Return (X, Y) of the center of cell containing provided text 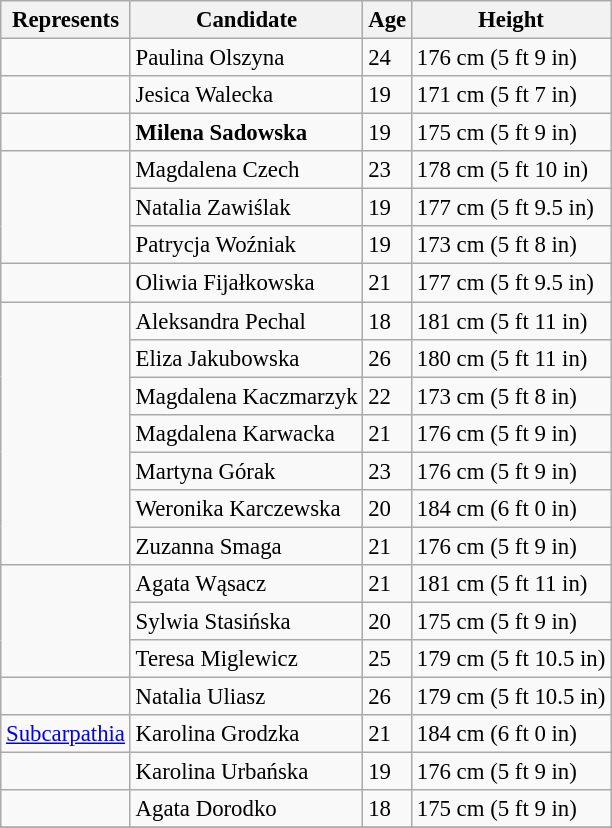
Agata Wąsacz (246, 584)
Sylwia Stasińska (246, 621)
Karolina Urbańska (246, 772)
178 cm (5 ft 10 in) (510, 170)
180 cm (5 ft 11 in) (510, 358)
Weronika Karczewska (246, 509)
Oliwia Fijałkowska (246, 283)
Martyna Górak (246, 471)
Aleksandra Pechal (246, 321)
Milena Sadowska (246, 133)
Teresa Miglewicz (246, 659)
Age (388, 20)
Subcarpathia (66, 734)
Natalia Uliasz (246, 697)
Natalia Zawiślak (246, 208)
24 (388, 58)
Patrycja Woźniak (246, 245)
171 cm (5 ft 7 in) (510, 95)
Zuzanna Smaga (246, 546)
Candidate (246, 20)
25 (388, 659)
Agata Dorodko (246, 809)
Magdalena Kaczmarzyk (246, 396)
Magdalena Karwacka (246, 433)
Represents (66, 20)
Jesica Walecka (246, 95)
Paulina Olszyna (246, 58)
Magdalena Czech (246, 170)
Height (510, 20)
Karolina Grodzka (246, 734)
Eliza Jakubowska (246, 358)
22 (388, 396)
